Detect which cell encompasses the target text, then output its [X, Y] center coordinate. 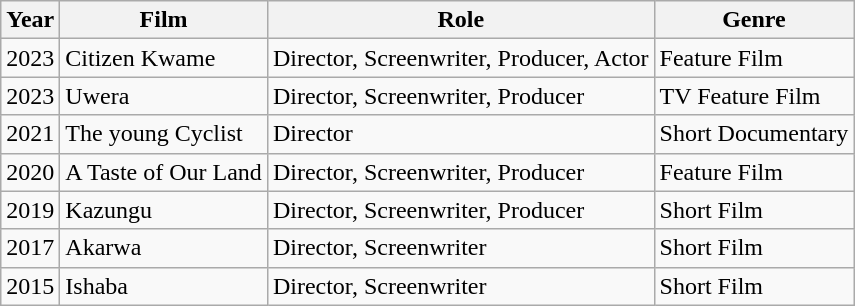
TV Feature Film [754, 96]
2020 [30, 172]
Role [460, 20]
The young Cyclist [164, 134]
2021 [30, 134]
Citizen Kwame [164, 58]
Film [164, 20]
Year [30, 20]
2017 [30, 248]
Kazungu [164, 210]
Director [460, 134]
2019 [30, 210]
Ishaba [164, 286]
Short Documentary [754, 134]
Genre [754, 20]
Akarwa [164, 248]
A Taste of Our Land [164, 172]
Uwera [164, 96]
2015 [30, 286]
Director, Screenwriter, Producer, Actor [460, 58]
